Extract the (x, y) coordinate from the center of the cell holding the provided text.  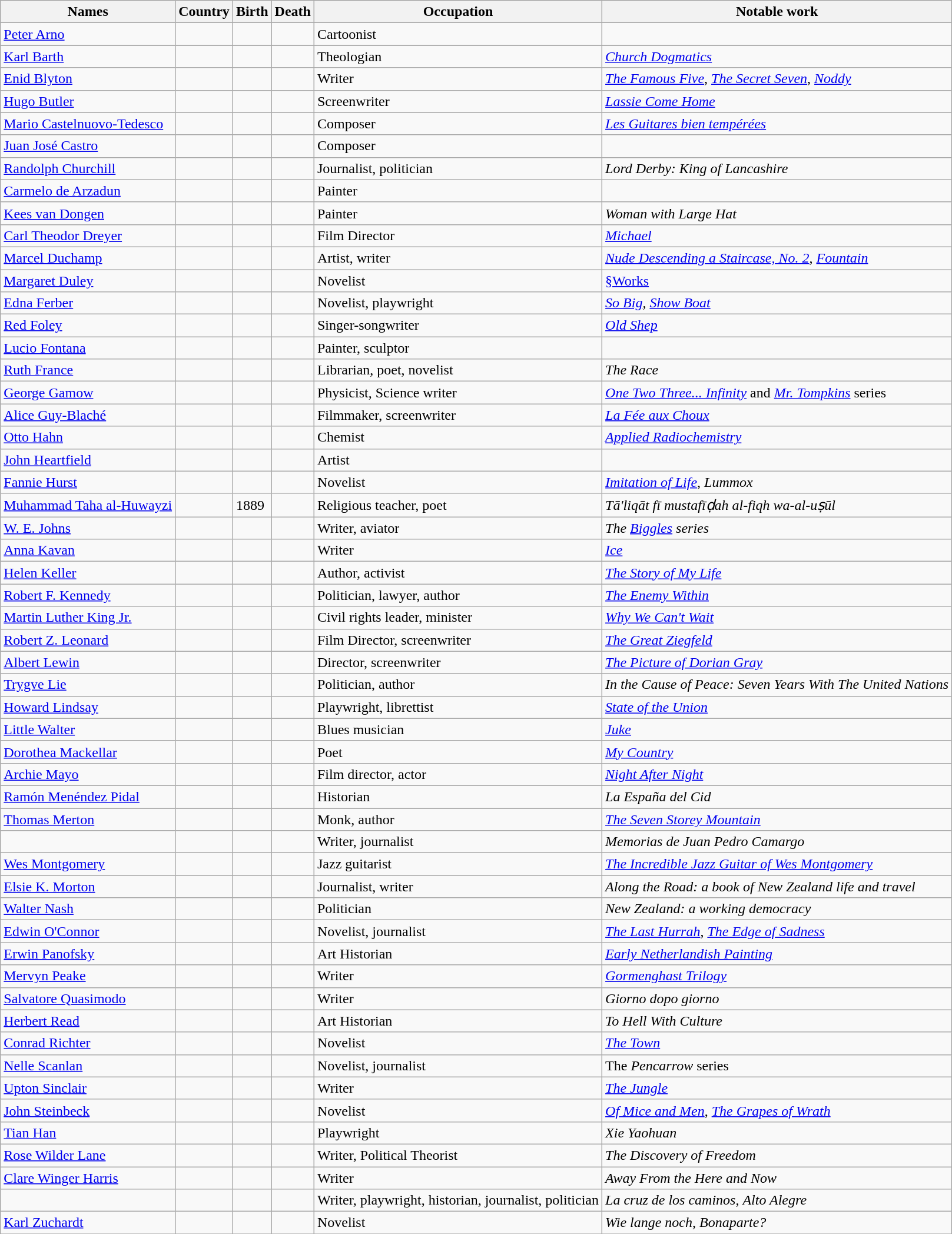
Jazz guitarist (458, 864)
Hugo Butler (88, 101)
Night After Night (777, 774)
The Seven Storey Mountain (777, 819)
Juke (777, 729)
Historian (458, 797)
The Enemy Within (777, 595)
Country (204, 12)
Edna Ferber (88, 303)
§Works (777, 281)
John Heartfield (88, 460)
Enid Blyton (88, 79)
George Gamow (88, 393)
Herbert Read (88, 1021)
Fannie Hurst (88, 482)
Randolph Churchill (88, 168)
Archie Mayo (88, 774)
The Last Hurrah, The Edge of Sadness (777, 931)
Lucio Fontana (88, 348)
Death (293, 12)
Elsie K. Morton (88, 887)
Singer-songwriter (458, 326)
The Great Ziegfeld (777, 640)
Writer, Political Theorist (458, 1155)
Early Netherlandish Painting (777, 954)
The Pencarrow series (777, 1066)
Cartoonist (458, 34)
State of the Union (777, 707)
Film Director, screenwriter (458, 640)
Religious teacher, poet (458, 505)
Nude Descending a Staircase, No. 2, Fountain (777, 258)
Applied Radiochemistry (777, 437)
Carl Theodor Dreyer (88, 235)
One Two Three... Infinity and Mr. Tompkins series (777, 393)
Mervyn Peake (88, 976)
Otto Hahn (88, 437)
Xie Yaohuan (777, 1133)
Playwright, librettist (458, 707)
Film director, actor (458, 774)
La Fée aux Choux (777, 415)
Monk, author (458, 819)
In the Cause of Peace: Seven Years With The United Nations (777, 685)
Woman with Large Hat (777, 213)
Screenwriter (458, 101)
John Steinbeck (88, 1110)
Les Guitares bien tempérées (777, 124)
Filmmaker, screenwriter (458, 415)
Librarian, poet, novelist (458, 370)
Author, activist (458, 573)
Away From the Here and Now (777, 1178)
Erwin Panofsky (88, 954)
Writer, journalist (458, 842)
Names (88, 12)
Politician, lawyer, author (458, 595)
The Picture of Dorian Gray (777, 662)
Writer, playwright, historian, journalist, politician (458, 1200)
Alice Guy-Blaché (88, 415)
Playwright (458, 1133)
Civil rights leader, minister (458, 618)
The Incredible Jazz Guitar of Wes Montgomery (777, 864)
Notable work (777, 12)
Why We Can't Wait (777, 618)
Politician (458, 909)
Juan José Castro (88, 146)
The Famous Five, The Secret Seven, Noddy (777, 79)
Tian Han (88, 1133)
Upton Sinclair (88, 1088)
Peter Arno (88, 34)
Albert Lewin (88, 662)
Dorothea Mackellar (88, 752)
La España del Cid (777, 797)
Writer, aviator (458, 528)
Rose Wilder Lane (88, 1155)
Carmelo de Arzadun (88, 191)
My Country (777, 752)
Salvatore Quasimodo (88, 999)
Nelle Scanlan (88, 1066)
Robert Z. Leonard (88, 640)
Giorno dopo giorno (777, 999)
Trygve Lie (88, 685)
1889 (252, 505)
Film Director (458, 235)
Of Mice and Men, The Grapes of Wrath (777, 1110)
Church Dogmatics (777, 57)
Conrad Richter (88, 1043)
Lord Derby: King of Lancashire (777, 168)
Theologian (458, 57)
Poet (458, 752)
Politician, author (458, 685)
To Hell With Culture (777, 1021)
Thomas Merton (88, 819)
Gormenghast Trilogy (777, 976)
Wes Montgomery (88, 864)
Occupation (458, 12)
Helen Keller (88, 573)
Michael (777, 235)
Painter, sculptor (458, 348)
Walter Nash (88, 909)
The Biggles series (777, 528)
Mario Castelnuovo-Tedesco (88, 124)
New Zealand: a working democracy (777, 909)
Chemist (458, 437)
Little Walter (88, 729)
Martin Luther King Jr. (88, 618)
Lassie Come Home (777, 101)
Old Shep (777, 326)
Marcel Duchamp (88, 258)
Physicist, Science writer (458, 393)
The Town (777, 1043)
Anna Kavan (88, 550)
Ice (777, 550)
The Jungle (777, 1088)
Birth (252, 12)
Journalist, politician (458, 168)
Kees van Dongen (88, 213)
Imitation of Life, Lummox (777, 482)
Novelist, playwright (458, 303)
Artist, writer (458, 258)
The Race (777, 370)
Howard Lindsay (88, 707)
Margaret Duley (88, 281)
Robert F. Kennedy (88, 595)
So Big, Show Boat (777, 303)
Director, screenwriter (458, 662)
Red Foley (88, 326)
The Discovery of Freedom (777, 1155)
Along the Road: a book of New Zealand life and travel (777, 887)
Clare Winger Harris (88, 1178)
Ruth France (88, 370)
Blues musician (458, 729)
Karl Zuchardt (88, 1223)
La cruz de los caminos, Alto Alegre (777, 1200)
Ramón Menéndez Pidal (88, 797)
Wie lange noch, Bonaparte? (777, 1223)
Karl Barth (88, 57)
Edwin O'Connor (88, 931)
Journalist, writer (458, 887)
Memorias de Juan Pedro Camargo (777, 842)
W. E. Johns (88, 528)
The Story of My Life (777, 573)
Tā'liqāt fī mustafīḍah al-fiqh wa-al-uṣūl (777, 505)
Muhammad Taha al-Huwayzi (88, 505)
Artist (458, 460)
